Detect which cell encompasses the target text, then output its [X, Y] center coordinate. 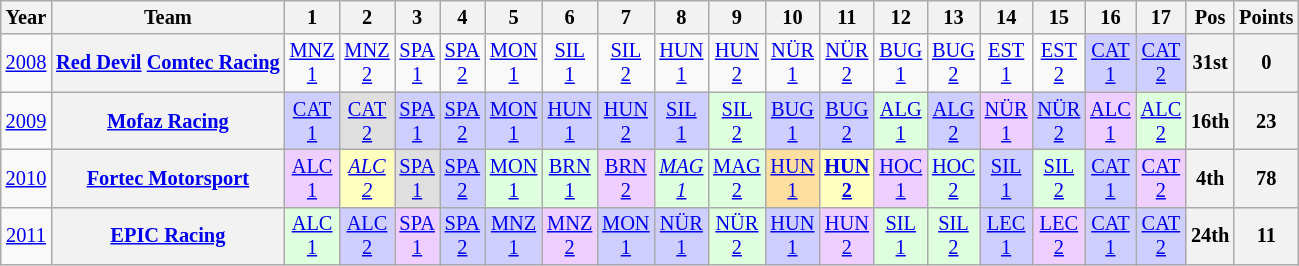
4th [1210, 178]
EST1 [1006, 63]
EST2 [1058, 63]
8 [681, 17]
14 [1006, 17]
4 [462, 17]
ALG2 [954, 121]
Pos [1210, 17]
2008 [26, 63]
17 [1161, 17]
Points [1266, 17]
0 [1266, 63]
Mofaz Racing [168, 121]
Red Devil Comtec Racing [168, 63]
7 [626, 17]
1 [312, 17]
15 [1058, 17]
MAG2 [736, 178]
23 [1266, 121]
12 [900, 17]
78 [1266, 178]
EPIC Racing [168, 236]
16th [1210, 121]
2 [368, 17]
6 [570, 17]
13 [954, 17]
9 [736, 17]
BRN1 [570, 178]
3 [418, 17]
HOC2 [954, 178]
10 [793, 17]
Fortec Motorsport [168, 178]
2011 [26, 236]
LEC2 [1058, 236]
Team [168, 17]
24th [1210, 236]
HOC1 [900, 178]
ALG1 [900, 121]
16 [1110, 17]
5 [514, 17]
31st [1210, 63]
MAG1 [681, 178]
LEC1 [1006, 236]
BRN2 [626, 178]
Year [26, 17]
2009 [26, 121]
2010 [26, 178]
